Extract the [x, y] coordinate from the center of the cell holding the provided text.  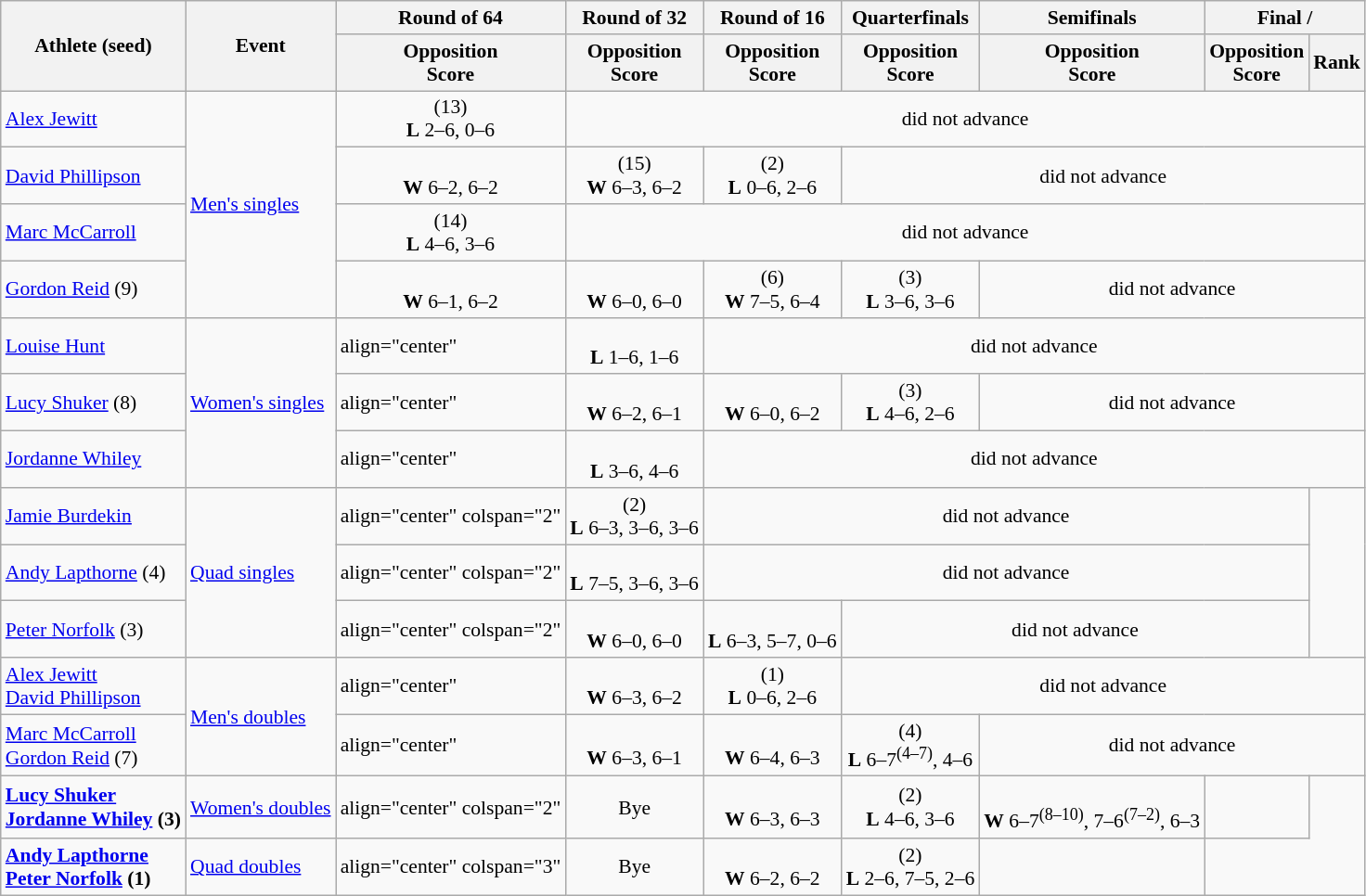
Men's singles [261, 204]
Athlete (seed) [93, 46]
David Phillipson [93, 176]
Round of 64 [451, 18]
L 7–5, 3–6, 3–6 [635, 573]
Andy Lapthorne (4) [93, 573]
Alex JewittDavid Phillipson [93, 686]
Women's singles [261, 403]
Louise Hunt [93, 345]
(13)L 2–6, 0–6 [451, 119]
L 6–3, 5–7, 0–6 [772, 629]
W 6–2, 6–1 [635, 403]
Event [261, 46]
W 6–3, 6–2 [635, 686]
Quarterfinals [911, 18]
(4)L 6–7(4–7), 4–6 [911, 746]
Men's doubles [261, 717]
Jordanne Whiley [93, 460]
Marc McCarroll [93, 232]
(14)L 4–6, 3–6 [451, 232]
Quad doubles [261, 866]
Andy LapthornePeter Norfolk (1) [93, 866]
Gordon Reid (9) [93, 289]
W 6–4, 6–3 [772, 746]
W 6–7(8–10), 7–6(7–2), 6–3 [1091, 807]
align="center" colspan="3" [451, 866]
Round of 16 [772, 18]
(3)L 4–6, 2–6 [911, 403]
Women's doubles [261, 807]
Alex Jewitt [93, 119]
(6)W 7–5, 6–4 [772, 289]
(2)L 6–3, 3–6, 3–6 [635, 516]
W 6–1, 6–2 [451, 289]
Marc McCarrollGordon Reid (7) [93, 746]
Semifinals [1091, 18]
Peter Norfolk (3) [93, 629]
L 3–6, 4–6 [635, 460]
(3)L 3–6, 3–6 [911, 289]
Jamie Burdekin [93, 516]
(1)L 0–6, 2–6 [772, 686]
W 6–0, 6–2 [772, 403]
W 6–3, 6–3 [772, 807]
(2)L 0–6, 2–6 [772, 176]
(2)L 4–6, 3–6 [911, 807]
Round of 32 [635, 18]
Final / [1284, 18]
W 6–3, 6–1 [635, 746]
(15)W 6–3, 6–2 [635, 176]
Quad singles [261, 573]
(2)L 2–6, 7–5, 2–6 [911, 866]
Lucy Shuker (8) [93, 403]
Rank [1336, 63]
Lucy ShukerJordanne Whiley (3) [93, 807]
L 1–6, 1–6 [635, 345]
